Return the (X, Y) coordinate for the center point of the cell that contains the specified text.  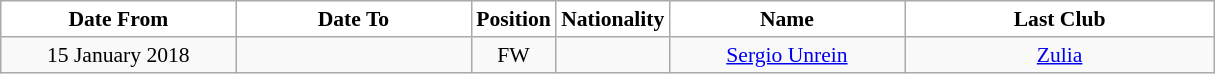
Last Club (1060, 19)
Name (786, 19)
Position (514, 19)
Date To (354, 19)
Sergio Unrein (786, 55)
Date From (118, 19)
15 January 2018 (118, 55)
FW (514, 55)
Zulia (1060, 55)
Nationality (612, 19)
